For the text-containing cell, return its midpoint in [x, y] coordinate format. 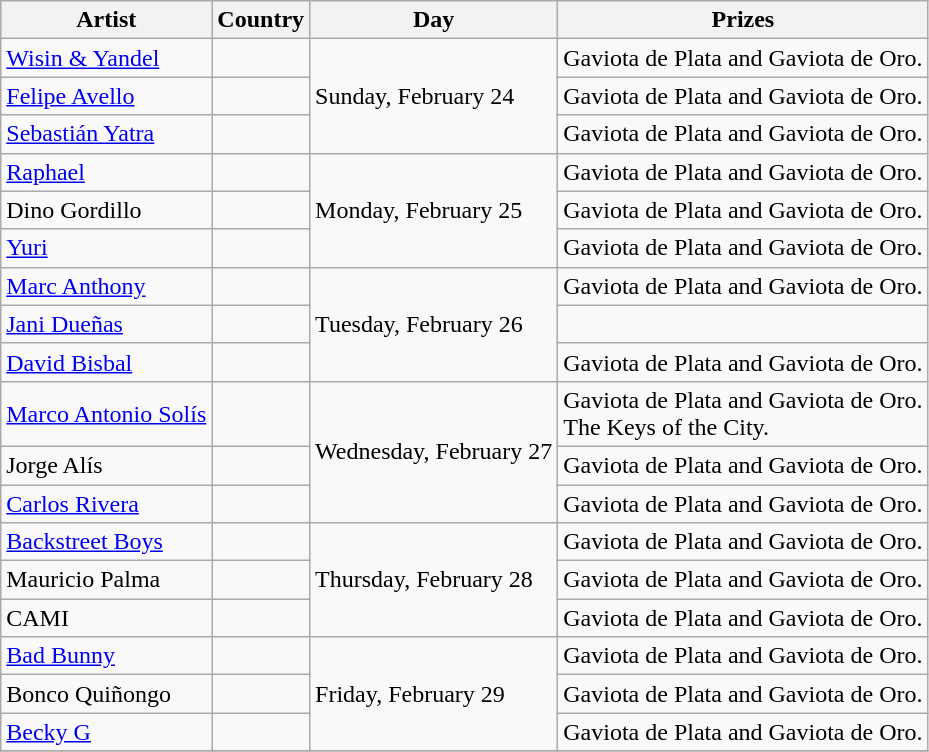
Day [434, 20]
Marc Anthony [106, 286]
Felipe Avello [106, 96]
Monday, February 25 [434, 210]
CAMI [106, 618]
Bad Bunny [106, 656]
Jani Dueñas [106, 324]
Marco Antonio Solís [106, 414]
Wisin & Yandel [106, 58]
Jorge Alís [106, 465]
Backstreet Boys [106, 542]
Wednesday, February 27 [434, 452]
Sunday, February 24 [434, 96]
Tuesday, February 26 [434, 324]
Mauricio Palma [106, 580]
David Bisbal [106, 362]
Becky G [106, 732]
Thursday, February 28 [434, 580]
Dino Gordillo [106, 210]
Country [261, 20]
Sebastián Yatra [106, 134]
Gaviota de Plata and Gaviota de Oro.The Keys of the City. [743, 414]
Carlos Rivera [106, 503]
Bonco Quiñongo [106, 694]
Raphael [106, 172]
Prizes [743, 20]
Yuri [106, 248]
Artist [106, 20]
Friday, February 29 [434, 694]
